Locate the cell with the specified text and output its (x, y) center coordinate. 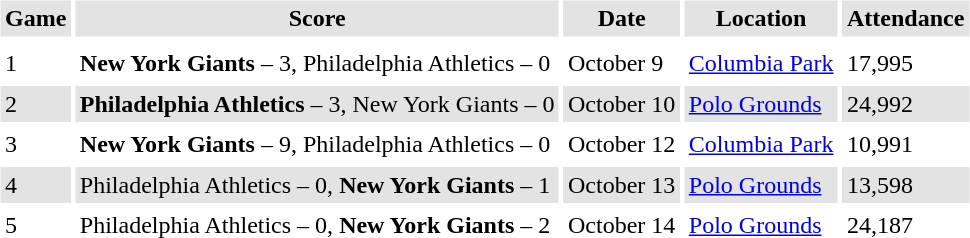
Philadelphia Athletics – 3, New York Giants – 0 (317, 104)
Date (622, 18)
October 12 (622, 144)
New York Giants – 3, Philadelphia Athletics – 0 (317, 64)
Attendance (905, 18)
2 (35, 104)
3 (35, 144)
October 10 (622, 104)
Game (35, 18)
10,991 (905, 144)
17,995 (905, 64)
13,598 (905, 185)
Location (761, 18)
1 (35, 64)
October 13 (622, 185)
October 9 (622, 64)
24,992 (905, 104)
New York Giants – 9, Philadelphia Athletics – 0 (317, 144)
4 (35, 185)
Score (317, 18)
Philadelphia Athletics – 0, New York Giants – 1 (317, 185)
